Output the (X, Y) coordinate of the center of the cell containing the given text.  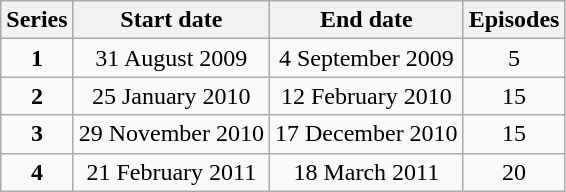
2 (37, 96)
25 January 2010 (171, 96)
12 February 2010 (366, 96)
29 November 2010 (171, 134)
31 August 2009 (171, 58)
21 February 2011 (171, 172)
Episodes (514, 20)
5 (514, 58)
Start date (171, 20)
18 March 2011 (366, 172)
4 (37, 172)
End date (366, 20)
Series (37, 20)
1 (37, 58)
17 December 2010 (366, 134)
20 (514, 172)
3 (37, 134)
4 September 2009 (366, 58)
